Determine the [x, y] coordinate at the center of the cell enclosing the given text.  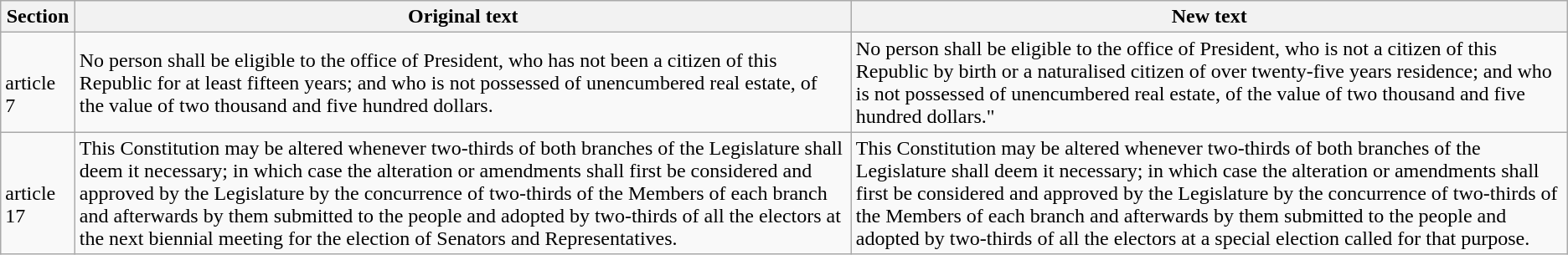
Section [38, 17]
New text [1210, 17]
article 7 [38, 82]
article 17 [38, 193]
Original text [462, 17]
